For the text-containing cell, return its midpoint in (X, Y) coordinate format. 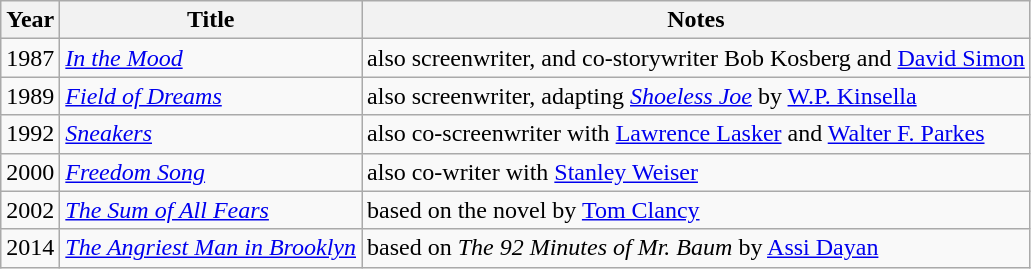
2002 (30, 210)
also co-screenwriter with Lawrence Lasker and Walter F. Parkes (696, 134)
also screenwriter, adapting Shoeless Joe by W.P. Kinsella (696, 96)
1987 (30, 58)
In the Mood (211, 58)
Notes (696, 20)
The Angriest Man in Brooklyn (211, 248)
Title (211, 20)
Freedom Song (211, 172)
also co-writer with Stanley Weiser (696, 172)
Sneakers (211, 134)
also screenwriter, and co-storywriter Bob Kosberg and David Simon (696, 58)
1992 (30, 134)
2000 (30, 172)
based on the novel by Tom Clancy (696, 210)
Year (30, 20)
based on The 92 Minutes of Mr. Baum by Assi Dayan (696, 248)
Field of Dreams (211, 96)
The Sum of All Fears (211, 210)
2014 (30, 248)
1989 (30, 96)
